For the text-containing cell, return its midpoint in (X, Y) coordinate format. 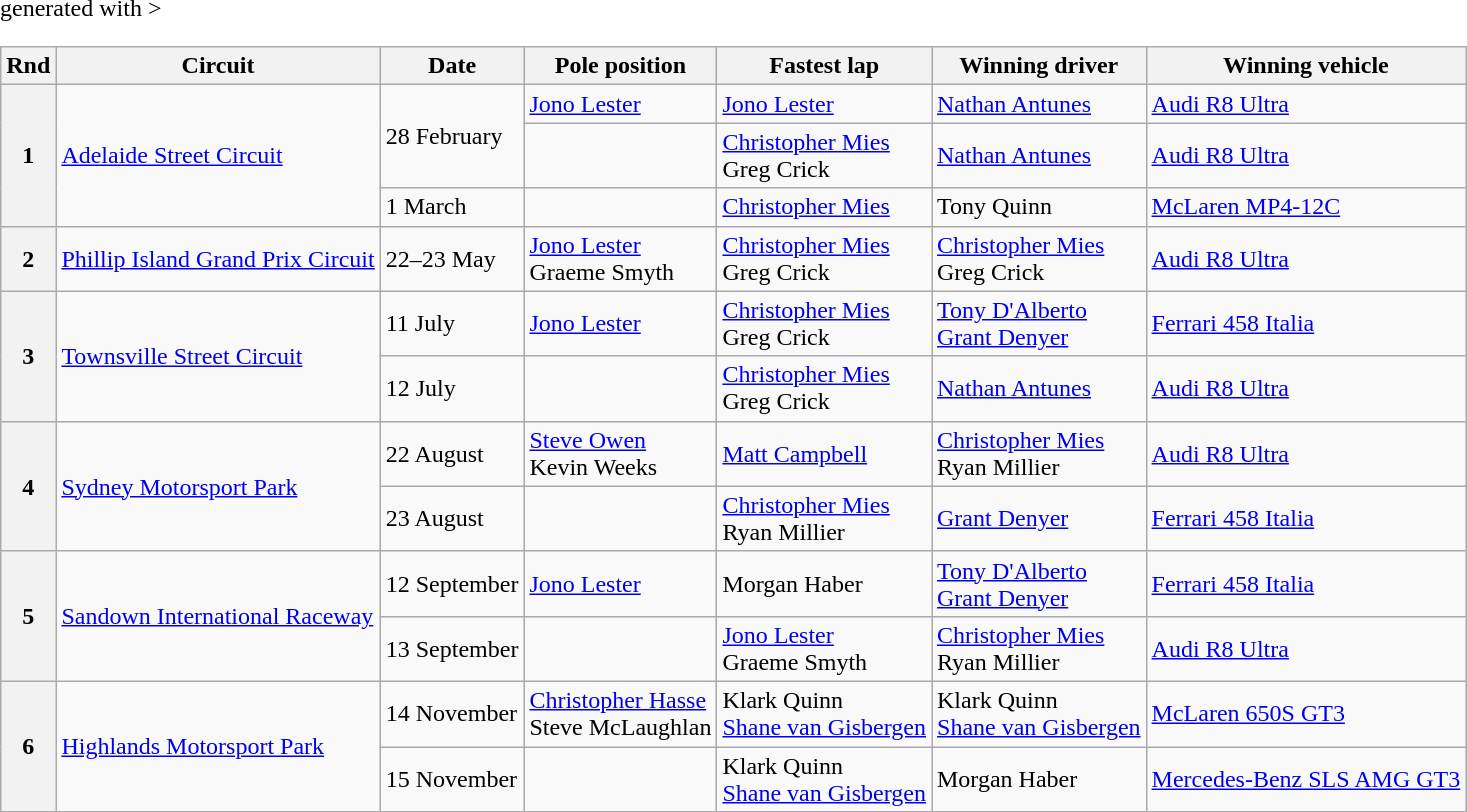
Adelaide Street Circuit (218, 156)
Christopher Hasse Steve McLaughlan (620, 714)
1 March (452, 207)
Phillip Island Grand Prix Circuit (218, 258)
Sydney Motorsport Park (218, 486)
McLaren MP4-12C (1306, 207)
Townsville Street Circuit (218, 356)
Winning vehicle (1306, 66)
Rnd (28, 66)
Circuit (218, 66)
28 February (452, 136)
Date (452, 66)
13 September (452, 648)
5 (28, 616)
Mercedes-Benz SLS AMG GT3 (1306, 778)
22 August (452, 454)
Matt Campbell (824, 454)
Tony Quinn (1040, 207)
Pole position (620, 66)
2 (28, 258)
Christopher Mies (824, 207)
22–23 May (452, 258)
Winning driver (1040, 66)
11 July (452, 324)
Sandown International Raceway (218, 616)
12 July (452, 388)
Highlands Motorsport Park (218, 746)
Steve Owen Kevin Weeks (620, 454)
4 (28, 486)
23 August (452, 518)
14 November (452, 714)
15 November (452, 778)
3 (28, 356)
1 (28, 156)
12 September (452, 584)
Fastest lap (824, 66)
Grant Denyer (1040, 518)
6 (28, 746)
McLaren 650S GT3 (1306, 714)
